Scan for the cell matching the given text and deliver its (X, Y) coordinate at center. 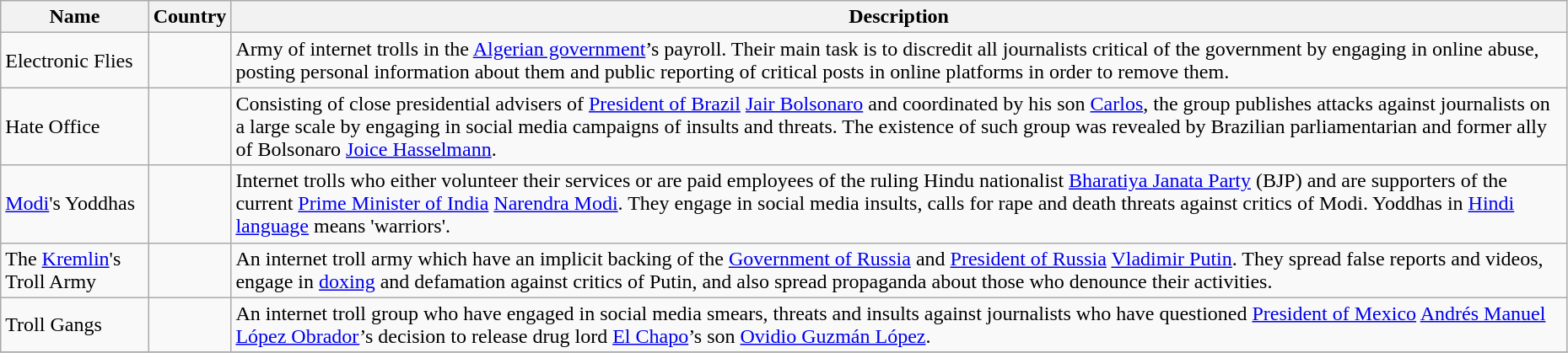
Country (190, 17)
Hate Office (74, 126)
Description (899, 17)
Name (74, 17)
Electronic Flies (74, 61)
Modi's Yoddhas (74, 204)
Troll Gangs (74, 325)
The Kremlin's Troll Army (74, 270)
